Extract the (X, Y) coordinate from the center of the cell holding the provided text.  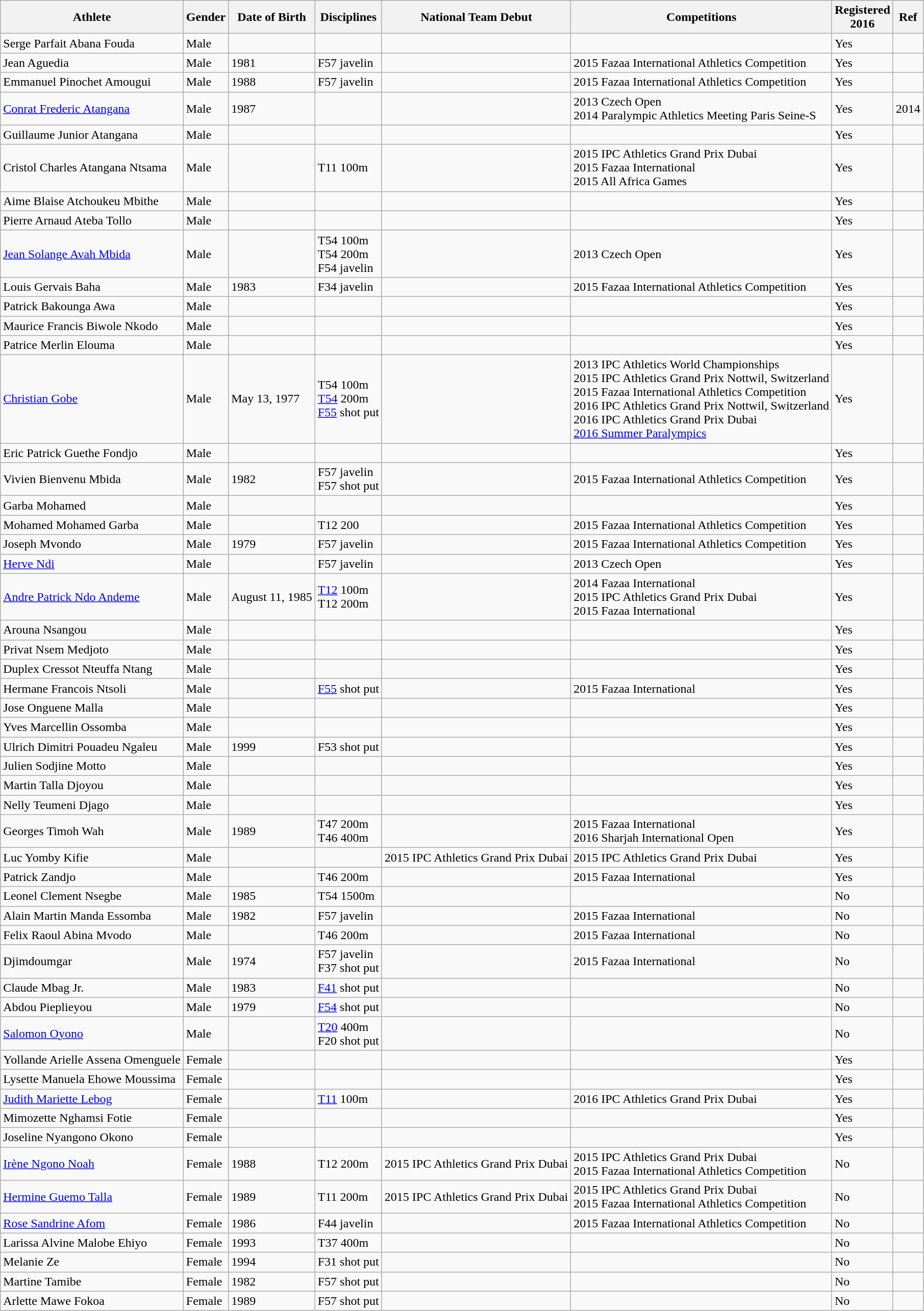
Louis Gervais Baha (92, 287)
T12 200 (348, 525)
2014 Fazaa International2015 IPC Athletics Grand Prix Dubai2015 Fazaa International (702, 597)
F54 shot put (348, 1007)
Claude Mbag Jr. (92, 988)
T12 200m (348, 1164)
Melanie Ze (92, 1262)
Martin Talla Djoyou (92, 786)
Athlete (92, 17)
Rose Sandrine Afom (92, 1223)
2016 IPC Athletics Grand Prix Dubai (702, 1098)
Serge Parfait Abana Fouda (92, 43)
F57 javelinF57 shot put (348, 480)
Jean Aguedia (92, 63)
2015 IPC Athletics Grand Prix Dubai2015 Fazaa International2015 All Africa Games (702, 168)
1999 (272, 746)
Registered2016 (862, 17)
Disciplines (348, 17)
2014 (908, 108)
Joseline Nyangono Okono (92, 1138)
1987 (272, 108)
2013 Czech Open2014 Paralympic Athletics Meeting Paris Seine-S (702, 108)
T37 400m (348, 1243)
Arouna Nsangou (92, 630)
Julien Sodjine Motto (92, 766)
Djimdoumgar (92, 961)
Felix Raoul Abina Mvodo (92, 935)
Jean Solange Avah Mbida (92, 254)
T54 1500m (348, 896)
Date of Birth (272, 17)
Irène Ngono Noah (92, 1164)
Guillaume Junior Atangana (92, 135)
F31 shot put (348, 1262)
National Team Debut (476, 17)
1981 (272, 63)
1985 (272, 896)
Patrick Bakounga Awa (92, 306)
Aime Blaise Atchoukeu Mbithe (92, 201)
T54 100mT54 200mF55 shot put (348, 399)
Jose Onguene Malla (92, 708)
1993 (272, 1243)
Competitions (702, 17)
Garba Mohamed (92, 506)
Martine Tamibe (92, 1281)
T47 200mT46 400m (348, 831)
Luc Yomby Kifie (92, 858)
F41 shot put (348, 988)
Pierre Arnaud Ateba Tollo (92, 220)
Cristol Charles Atangana Ntsama (92, 168)
Duplex Cressot Nteuffa Ntang (92, 669)
May 13, 1977 (272, 399)
Lysette Manuela Ehowe Moussima (92, 1079)
Hermane Francois Ntsoli (92, 688)
T54 100mT54 200mF54 javelin (348, 254)
Alain Martin Manda Essomba (92, 916)
Abdou Pieplieyou (92, 1007)
Christian Gobe (92, 399)
Yollande Arielle Assena Omenguele (92, 1060)
2015 Fazaa International2016 Sharjah International Open (702, 831)
Herve Ndi (92, 564)
Ref (908, 17)
Gender (206, 17)
Joseph Mvondo (92, 544)
F44 javelin (348, 1223)
Vivien Bienvenu Mbida (92, 480)
Eric Patrick Guethe Fondjo (92, 453)
Ulrich Dimitri Pouadeu Ngaleu (92, 746)
F55 shot put (348, 688)
Andre Patrick Ndo Andeme (92, 597)
1986 (272, 1223)
F57 javelinF37 shot put (348, 961)
Mohamed Mohamed Garba (92, 525)
Salomon Oyono (92, 1033)
1974 (272, 961)
Arlette Mawe Fokoa (92, 1301)
T12 100mT12 200m (348, 597)
August 11, 1985 (272, 597)
Privat Nsem Medjoto (92, 649)
Mimozette Nghamsi Fotie (92, 1118)
T20 400mF20 shot put (348, 1033)
Nelly Teumeni Djago (92, 805)
Larissa Alvine Malobe Ehiyo (92, 1243)
T11 200m (348, 1197)
F34 javelin (348, 287)
Georges Timoh Wah (92, 831)
Maurice Francis Biwole Nkodo (92, 326)
Leonel Clement Nsegbe (92, 896)
Patrice Merlin Elouma (92, 345)
Conrat Frederic Atangana (92, 108)
Patrick Zandjo (92, 877)
F53 shot put (348, 746)
Yves Marcellin Ossomba (92, 727)
Emmanuel Pinochet Amougui (92, 82)
1994 (272, 1262)
Judith Mariette Lebog (92, 1098)
Hermine Guemo Talla (92, 1197)
